Capture the cell that displays the provided text and extract its [X, Y] central coordinate. 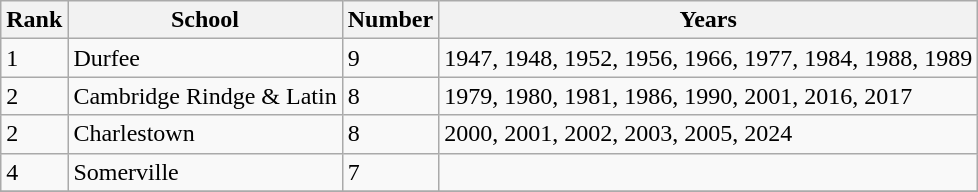
1 [34, 58]
Cambridge Rindge & Latin [205, 96]
Rank [34, 20]
Durfee [205, 58]
Charlestown [205, 134]
1947, 1948, 1952, 1956, 1966, 1977, 1984, 1988, 1989 [708, 58]
Somerville [205, 172]
Number [390, 20]
School [205, 20]
4 [34, 172]
Years [708, 20]
1979, 1980, 1981, 1986, 1990, 2001, 2016, 2017 [708, 96]
9 [390, 58]
7 [390, 172]
2000, 2001, 2002, 2003, 2005, 2024 [708, 134]
